Capture the cell that displays the provided text and extract its (X, Y) central coordinate. 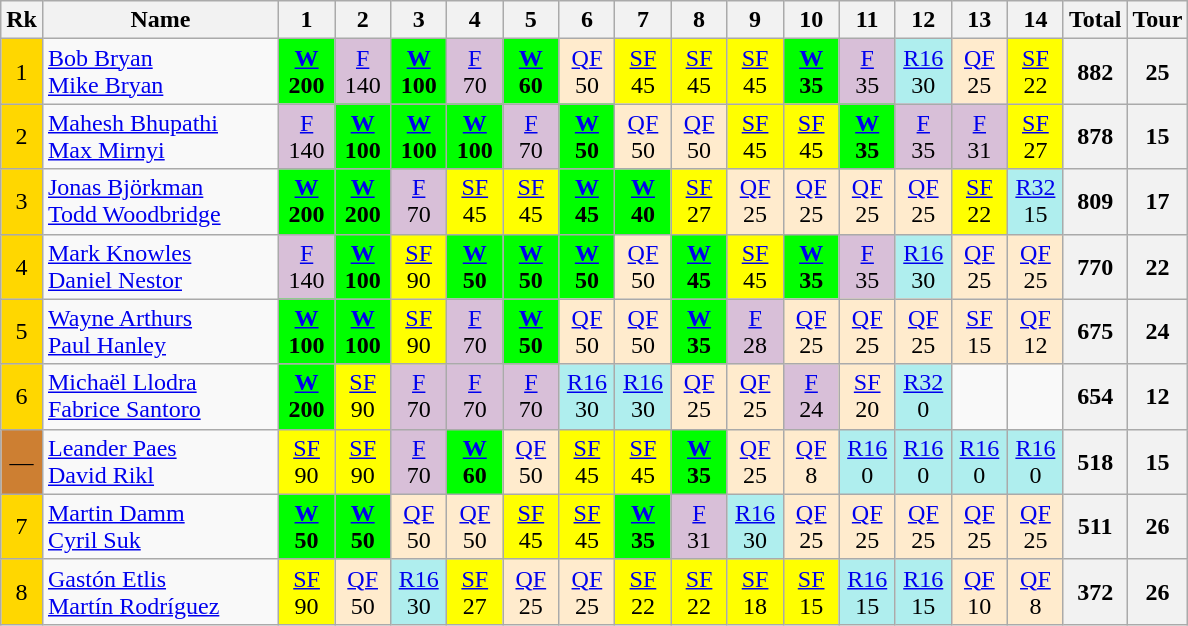
QF 12 (1035, 332)
24 (1158, 332)
14 (1035, 20)
518 (1095, 462)
Rk (22, 20)
882 (1095, 72)
809 (1095, 202)
Michaël Llodra Fabrice Santoro (160, 396)
Martin Damm Cyril Suk (160, 526)
13 (979, 20)
Mark Knowles Daniel Nestor (160, 266)
Tour (1158, 20)
372 (1095, 592)
675 (1095, 332)
F 24 (811, 396)
10 (811, 20)
17 (1158, 202)
25 (1158, 72)
— (22, 462)
9 (755, 20)
878 (1095, 136)
QF 10 (979, 592)
511 (1095, 526)
11 (867, 20)
F 28 (755, 332)
SF 18 (755, 592)
F35 (867, 266)
770 (1095, 266)
W 40 (643, 202)
654 (1095, 396)
F140 (307, 266)
Wayne Arthurs Paul Hanley (160, 332)
22 (1158, 266)
Leander Paes David Rikl (160, 462)
R32 0 (923, 396)
Mahesh Bhupathi Max Mirnyi (160, 136)
Jonas Björkman Todd Woodbridge (160, 202)
Bob Bryan Mike Bryan (160, 72)
Name (160, 20)
SF 20 (867, 396)
W60 (475, 462)
R32 15 (1035, 202)
Total (1095, 20)
Gastón Etlis Martín Rodríguez (160, 592)
W 60 (531, 72)
